Capture the cell that displays the provided text and extract its (X, Y) central coordinate. 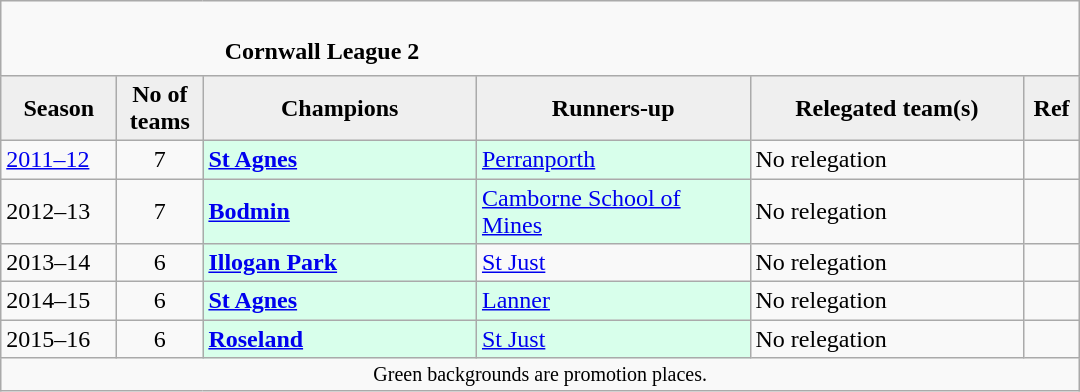
Lanner (613, 301)
Perranporth (613, 159)
2011–12 (59, 159)
2014–15 (59, 301)
Runners-up (613, 108)
Champions (340, 108)
Illogan Park (340, 263)
Camborne School of Mines (613, 210)
Green backgrounds are promotion places. (540, 374)
Relegated team(s) (887, 108)
Roseland (340, 339)
Ref (1052, 108)
No of teams (160, 108)
Bodmin (340, 210)
2015–16 (59, 339)
Season (59, 108)
2013–14 (59, 263)
2012–13 (59, 210)
